Pinpoint the cell where the given text exists, returning its (X, Y) midpoint coordinate. 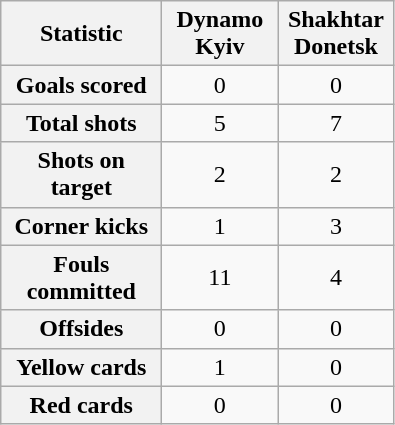
Corner kicks (82, 226)
3 (336, 226)
Statistic (82, 34)
Offsides (82, 329)
11 (220, 278)
Fouls committed (82, 278)
Red cards (82, 405)
Goals scored (82, 85)
Yellow cards (82, 367)
Total shots (82, 123)
7 (336, 123)
4 (336, 278)
Dynamo Kyiv (220, 34)
Shots on target (82, 174)
Shakhtar Donetsk (336, 34)
5 (220, 123)
